Extract the (x, y) coordinate from the center of the cell holding the provided text.  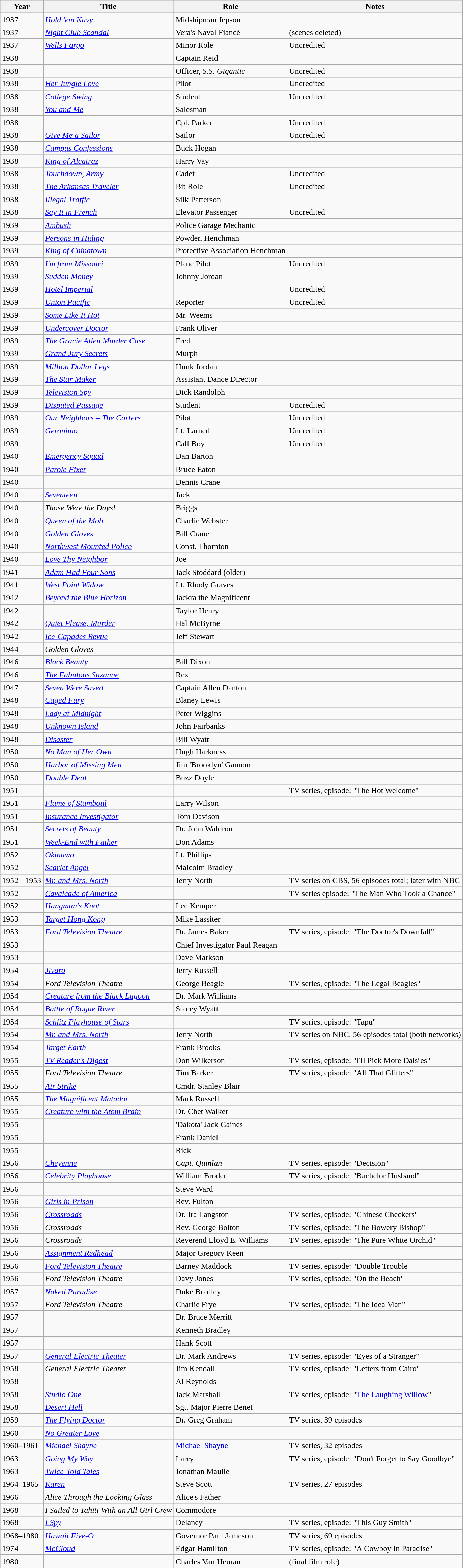
Bill Crane (230, 533)
Barney Maddock (230, 1266)
1960 (22, 1433)
You and Me (109, 109)
Kenneth Bradley (230, 1330)
TV series, 27 episodes (375, 1484)
Million Dollar Legs (109, 366)
Bill Dixon (230, 662)
Alice's Father (230, 1497)
Scarlet Angel (109, 868)
King of Chinatown (109, 251)
TV series, episode: "Bachelor Husband" (375, 1176)
Hal McByrne (230, 623)
Quiet Please, Murder (109, 623)
Davy Jones (230, 1279)
Captain Reid (230, 58)
Cadet (230, 174)
Lee Kemper (230, 906)
Const. Thornton (230, 546)
Assignment Redhead (109, 1253)
Union Pacific (109, 302)
Frank Brooks (230, 1047)
Silk Patterson (230, 200)
Black Beauty (109, 662)
John Fairbanks (230, 726)
Grand Jury Secrets (109, 353)
Peter Wiggins (230, 713)
Hangman's Knot (109, 906)
1944 (22, 649)
Desert Hell (109, 1407)
Johnny Jordan (230, 276)
Parole Fixer (109, 469)
Police Garage Mechanic (230, 225)
TV series, episode: "The Hot Welcome" (375, 791)
Fred (230, 341)
Notes (375, 7)
George Beagle (230, 983)
TV series, episode: "Eyes of a Stranger" (375, 1356)
Target Earth (109, 1047)
TV series, episode: "The Laughing Willow" (375, 1394)
Hunk Jordan (230, 366)
Mike Lassiter (230, 919)
King of Alcatraz (109, 161)
Jackra the Magnificent (230, 598)
Dave Markson (230, 957)
TV series, episode: "The Idea Man" (375, 1304)
Twice-Told Tales (109, 1471)
Campus Confessions (109, 148)
Flame of Stamboul (109, 803)
Our Neighbors – The Carters (109, 418)
No Greater Love (109, 1433)
Those Were the Days! (109, 508)
Dan Barton (230, 456)
I'm from Missouri (109, 264)
Wells Fargo (109, 45)
Hawaii Five-O (109, 1536)
Dennis Crane (230, 482)
Protective Association Henchman (230, 251)
Jeff Stewart (230, 636)
Title (109, 7)
The Gracie Allen Murder Case (109, 341)
Larry Wilson (230, 803)
Dr. Mark Andrews (230, 1356)
Schlitz Playhouse of Stars (109, 1022)
Karen (109, 1484)
Give Me a Sailor (109, 135)
Target Hong Kong (109, 919)
Murph (230, 353)
Insurance Investigator (109, 816)
1968–1980 (22, 1536)
Taylor Henry (230, 611)
Persons in Hiding (109, 238)
I Sailed to Tahiti With an All Girl Crew (109, 1510)
Air Strike (109, 1086)
Frank Daniel (230, 1137)
Don Adams (230, 842)
Geronimo (109, 431)
Call Boy (230, 444)
1952 - 1953 (22, 880)
Powder, Henchman (230, 238)
Going My Way (109, 1459)
Charlie Frye (230, 1304)
TV series, 32 episodes (375, 1446)
1959 (22, 1420)
Okinawa (109, 855)
TV series, 69 episodes (375, 1536)
Creature from the Black Lagoon (109, 996)
Assistant Dance Director (230, 379)
Week-End with Father (109, 842)
Joe (230, 559)
Plane Pilot (230, 264)
Hugh Harkness (230, 752)
Northwest Mounted Police (109, 546)
Adam Had Four Sons (109, 572)
Bruce Eaton (230, 469)
Jim 'Brooklyn' Gannon (230, 765)
1980 (22, 1561)
Lt. Rhody Graves (230, 585)
The Flying Doctor (109, 1420)
Dr. Mark Williams (230, 996)
TV series, episode: "A Cowboy in Paradise" (375, 1548)
Sudden Money (109, 276)
Alice Through the Looking Glass (109, 1497)
Hotel Imperial (109, 289)
Rick (230, 1150)
Rex (230, 675)
Night Club Scandal (109, 32)
Major Gregory Keen (230, 1253)
Mark Russell (230, 1099)
TV series, episode: "The Legal Beagles" (375, 983)
Lady at Midnight (109, 713)
Lt. Phillips (230, 855)
Dick Randolph (230, 392)
Minor Role (230, 45)
Dr. Greg Graham (230, 1420)
Creature with the Atom Brain (109, 1112)
Beyond the Blue Horizon (109, 598)
Tom Davison (230, 816)
Unknown Island (109, 726)
Reporter (230, 302)
Dr. James Baker (230, 932)
Dr. John Waldron (230, 829)
Midshipman Jepson (230, 20)
Frank Oliver (230, 328)
TV series, episode: "Decision" (375, 1163)
Elevator Passenger (230, 212)
Don Wilkerson (230, 1060)
No Man of Her Own (109, 752)
Sailor (230, 135)
Cmdr. Stanley Blair (230, 1086)
Dr. Chet Walker (230, 1112)
Cavalcade of America (109, 893)
Commodore (230, 1510)
Hank Scott (230, 1343)
TV series, episode: "Don't Forget to Say Goodbye" (375, 1459)
Governor Paul Jameson (230, 1536)
TV series, episode: "Tapu" (375, 1022)
'Dakota' Jack Gaines (230, 1124)
TV series, episode: "On the Beach" (375, 1279)
Chief Investigator Paul Reagan (230, 945)
Cheyenne (109, 1163)
Disputed Passage (109, 405)
Captain Allen Danton (230, 688)
Queen of the Mob (109, 521)
Edgar Hamilton (230, 1548)
Briggs (230, 508)
Jim Kendall (230, 1368)
TV series, episode: "Double Trouble (375, 1266)
Illegal Traffic (109, 200)
McCloud (109, 1548)
Ice-Capades Revue (109, 636)
Harbor of Missing Men (109, 765)
Role (230, 7)
Charles Van Heuran (230, 1561)
The Fabulous Suzanne (109, 675)
Steve Ward (230, 1189)
TV series, episode: "All That Glitters" (375, 1073)
Battle of Rogue River (109, 1009)
Girls in Prison (109, 1202)
Tim Barker (230, 1073)
Bill Wyatt (230, 739)
(final film role) (375, 1561)
TV series, episode: "The Bowery Bishop" (375, 1227)
TV series on CBS, 56 episodes total; later with NBC (375, 880)
Harry Vay (230, 161)
Disaster (109, 739)
Hold 'em Navy (109, 20)
Al Reynolds (230, 1381)
Secrets of Beauty (109, 829)
Studio One (109, 1394)
Emergency Squad (109, 456)
TV Reader's Digest (109, 1060)
Rev. George Bolton (230, 1227)
TV series, episode: "I'll Pick More Daisies" (375, 1060)
Jivaro (109, 970)
Touchdown, Army (109, 174)
The Arkansas Traveler (109, 187)
Jerry Russell (230, 970)
Seventeen (109, 495)
1974 (22, 1548)
I Spy (109, 1523)
Sgt. Major Pierre Benet (230, 1407)
Seven Were Saved (109, 688)
Buzz Doyle (230, 777)
Love Thy Neighbor (109, 559)
Stacey Wyatt (230, 1009)
Larry (230, 1459)
Dr. Bruce Merritt (230, 1317)
West Point Widow (109, 585)
Bit Role (230, 187)
Celebrity Playhouse (109, 1176)
Officer, S.S. Gigantic (230, 71)
Jack (230, 495)
1947 (22, 688)
TV series on NBC, 56 episodes total (both networks) (375, 1035)
TV series, episode: "Chinese Checkers" (375, 1215)
TV series, 39 episodes (375, 1420)
Television Spy (109, 392)
The Star Maker (109, 379)
TV series, episode: "The Pure White Orchid" (375, 1240)
Jack Marshall (230, 1394)
Undercover Doctor (109, 328)
Blaney Lewis (230, 700)
The Magnificent Matador (109, 1099)
Caged Fury (109, 700)
William Broder (230, 1176)
Cpl. Parker (230, 122)
(scenes deleted) (375, 32)
Capt. Quinlan (230, 1163)
1964–1965 (22, 1484)
Dr. Ira Langston (230, 1215)
TV series, episode: "Letters from Cairo" (375, 1368)
Steve Scott (230, 1484)
Double Deal (109, 777)
Year (22, 7)
Naked Paradise (109, 1292)
Rev. Fulton (230, 1202)
TV series, episode: "The Doctor's Downfall" (375, 932)
1960–1961 (22, 1446)
TV series, episode: "This Guy Smith" (375, 1523)
Delaney (230, 1523)
Vera's Naval Fiancé (230, 32)
Mr. Weems (230, 315)
Jack Stoddard (older) (230, 572)
Charlie Webster (230, 521)
Some Like It Hot (109, 315)
1966 (22, 1497)
Her Jungle Love (109, 84)
Ambush (109, 225)
Duke Bradley (230, 1292)
Buck Hogan (230, 148)
Reverend Lloyd E. Williams (230, 1240)
TV series episode: "The Man Who Took a Chance" (375, 893)
Jonathan Maulle (230, 1471)
Malcolm Bradley (230, 868)
Say It in French (109, 212)
Salesman (230, 109)
College Swing (109, 97)
Lt. Larned (230, 431)
